Search for the cell housing the specified text and yield its (X, Y) center coordinate. 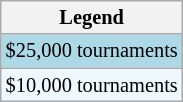
$10,000 tournaments (92, 85)
$25,000 tournaments (92, 51)
Legend (92, 17)
